Detect which cell encompasses the target text, then output its (x, y) center coordinate. 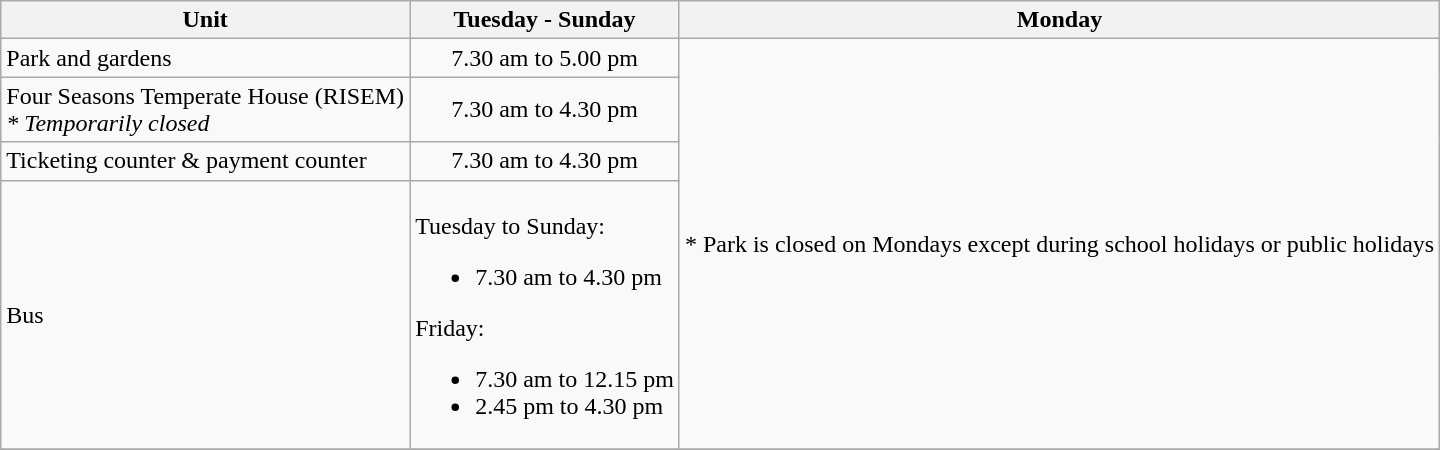
Bus (206, 314)
Ticketing counter & payment counter (206, 161)
Four Seasons Temperate House (RISEM) * Temporarily closed (206, 110)
Unit (206, 20)
Monday (1059, 20)
Tuesday - Sunday (545, 20)
7.30 am to 5.00 pm (545, 58)
Park and gardens (206, 58)
Tuesday to Sunday:7.30 am to 4.30 pmFriday:7.30 am to 12.15 pm2.45 pm to 4.30 pm (545, 314)
* Park is closed on Mondays except during school holidays or public holidays (1059, 244)
